Return (X, Y) of the center of cell containing provided text 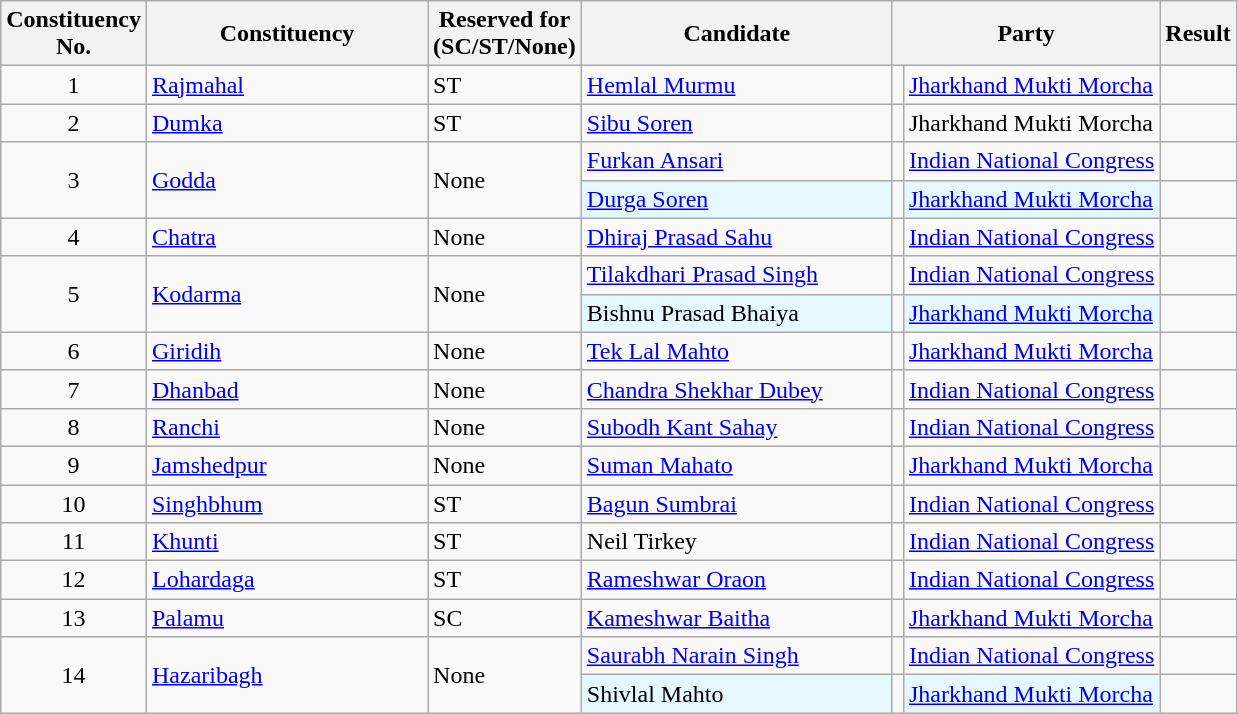
Bishnu Prasad Bhaiya (736, 313)
Godda (286, 180)
5 (74, 294)
14 (74, 675)
Dumka (286, 123)
Tilakdhari Prasad Singh (736, 275)
Rajmahal (286, 85)
Shivlal Mahto (736, 694)
Kodarma (286, 294)
Lohardaga (286, 580)
Durga Soren (736, 199)
4 (74, 237)
Dhiraj Prasad Sahu (736, 237)
1 (74, 85)
Singhbhum (286, 503)
SC (505, 618)
Ranchi (286, 427)
Bagun Sumbrai (736, 503)
10 (74, 503)
Subodh Kant Sahay (736, 427)
8 (74, 427)
Jamshedpur (286, 465)
9 (74, 465)
Sibu Soren (736, 123)
Palamu (286, 618)
11 (74, 542)
6 (74, 351)
Constituency (286, 34)
12 (74, 580)
Hazaribagh (286, 675)
Chatra (286, 237)
Hemlal Murmu (736, 85)
Khunti (286, 542)
13 (74, 618)
3 (74, 180)
Furkan Ansari (736, 161)
Candidate (736, 34)
Chandra Shekhar Dubey (736, 389)
Party (1026, 34)
Neil Tirkey (736, 542)
Kameshwar Baitha (736, 618)
2 (74, 123)
Tek Lal Mahto (736, 351)
Constituency No. (74, 34)
Result (1198, 34)
Reserved for(SC/ST/None) (505, 34)
Giridih (286, 351)
Suman Mahato (736, 465)
Saurabh Narain Singh (736, 656)
7 (74, 389)
Dhanbad (286, 389)
Rameshwar Oraon (736, 580)
